From the cell containing the given text, extract its center point as [x, y] coordinate. 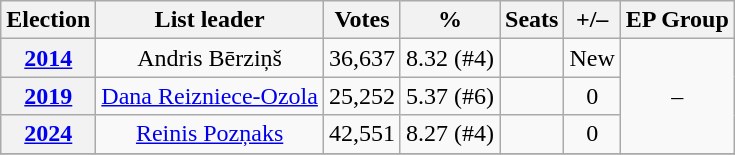
36,637 [362, 58]
25,252 [362, 96]
2024 [48, 134]
– [677, 96]
Reinis Pozņaks [210, 134]
List leader [210, 20]
42,551 [362, 134]
% [450, 20]
2014 [48, 58]
Votes [362, 20]
New [592, 58]
Seats [532, 20]
Dana Reizniece-Ozola [210, 96]
Andris Bērziņš [210, 58]
8.32 (#4) [450, 58]
Election [48, 20]
5.37 (#6) [450, 96]
+/– [592, 20]
8.27 (#4) [450, 134]
2019 [48, 96]
EP Group [677, 20]
